Scan for the cell matching the given text and deliver its (X, Y) coordinate at center. 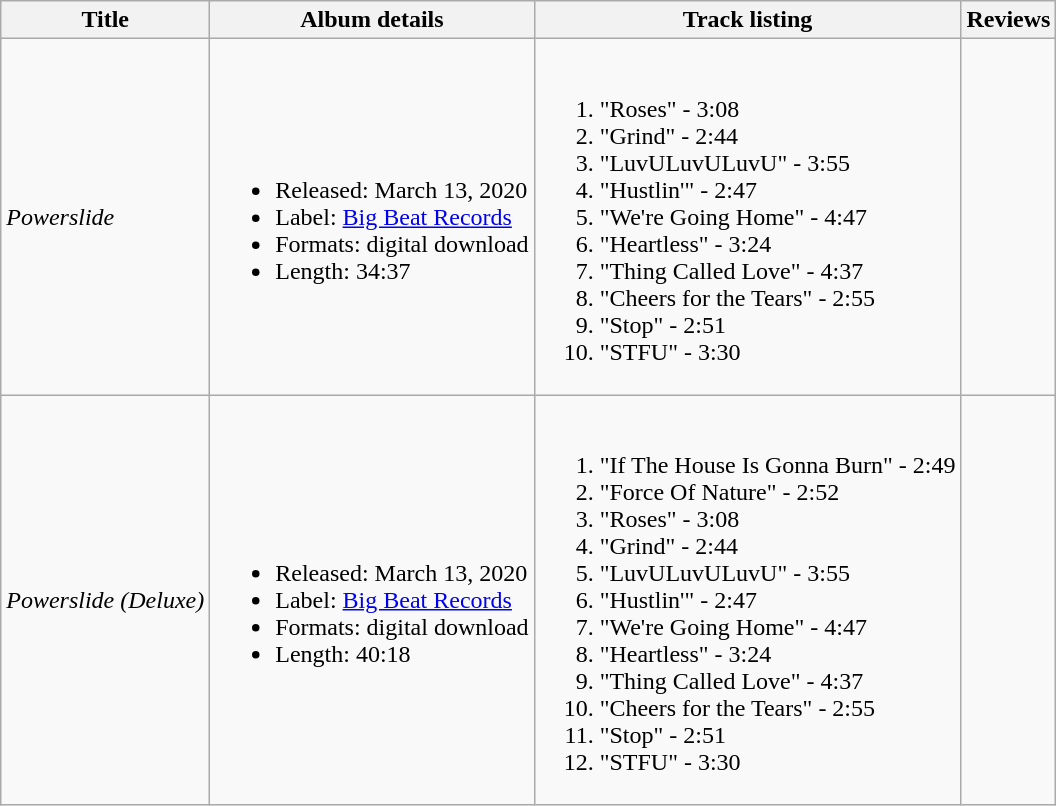
Album details (372, 20)
Reviews (1008, 20)
Powerslide (106, 217)
Released: March 13, 2020Label: Big Beat RecordsFormats: digital downloadLength: 34:37 (372, 217)
Powerslide (Deluxe) (106, 600)
Track listing (748, 20)
Released: March 13, 2020Label: Big Beat RecordsFormats: digital downloadLength: 40:18 (372, 600)
Title (106, 20)
